Search for the cell housing the specified text and yield its [x, y] center coordinate. 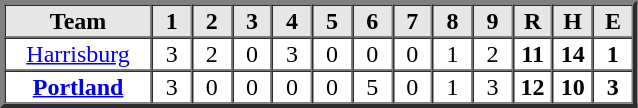
8 [452, 20]
11 [533, 54]
6 [372, 20]
R [533, 20]
Harrisburg [78, 54]
9 [492, 20]
12 [533, 86]
10 [573, 86]
Team [78, 20]
E [613, 20]
H [573, 20]
4 [292, 20]
14 [573, 54]
7 [412, 20]
Portland [78, 86]
